Search for the cell housing the specified text and yield its [x, y] center coordinate. 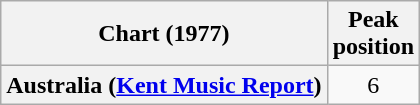
Peakposition [373, 34]
Chart (1977) [164, 34]
6 [373, 85]
Australia (Kent Music Report) [164, 85]
